Identify which cell holds the provided text, then report its (X, Y) central coordinate. 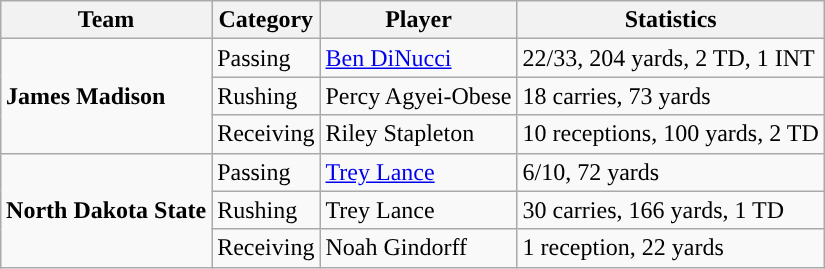
6/10, 72 yards (670, 172)
North Dakota State (106, 210)
Percy Agyei-Obese (418, 96)
30 carries, 166 yards, 1 TD (670, 210)
10 receptions, 100 yards, 2 TD (670, 134)
18 carries, 73 yards (670, 96)
James Madison (106, 96)
1 reception, 22 yards (670, 248)
Statistics (670, 20)
Riley Stapleton (418, 134)
22/33, 204 yards, 2 TD, 1 INT (670, 58)
Team (106, 20)
Category (266, 20)
Ben DiNucci (418, 58)
Player (418, 20)
Noah Gindorff (418, 248)
